Locate the cell with the specified text and output its (x, y) center coordinate. 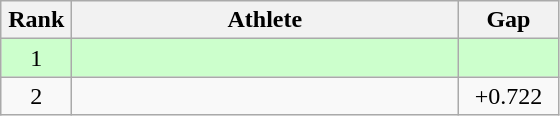
Gap (508, 20)
1 (36, 58)
2 (36, 96)
+0.722 (508, 96)
Rank (36, 20)
Athlete (265, 20)
